Locate the cell with the specified text and output its (X, Y) center coordinate. 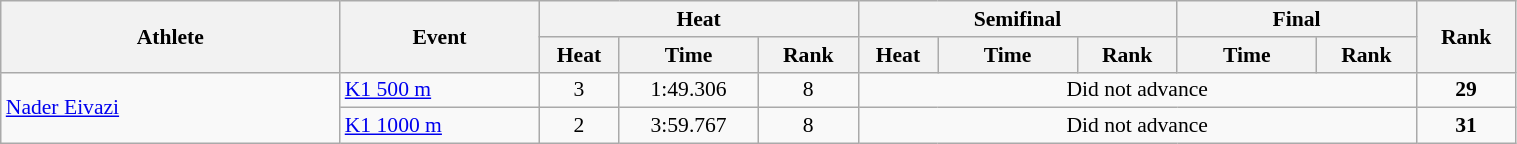
3 (579, 90)
Nader Eivazi (170, 108)
Semifinal (1018, 19)
Final (1296, 19)
Event (440, 36)
1:49.306 (689, 90)
31 (1466, 126)
3:59.767 (689, 126)
Athlete (170, 36)
29 (1466, 90)
K1 500 m (440, 90)
K1 1000 m (440, 126)
2 (579, 126)
